From the cell containing the given text, extract its center point as (x, y) coordinate. 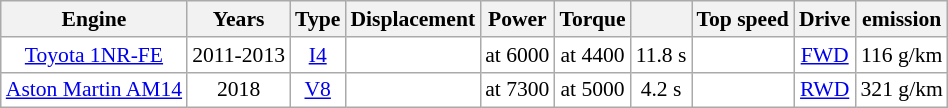
4.2 s (662, 90)
emission (902, 19)
at 6000 (517, 55)
Toyota 1NR-FE (94, 55)
Drive (825, 19)
RWD (825, 90)
Torque (592, 19)
I4 (318, 55)
V8 (318, 90)
Top speed (743, 19)
11.8 s (662, 55)
Displacement (412, 19)
at 5000 (592, 90)
2018 (238, 90)
at 4400 (592, 55)
116 g/km (902, 55)
at 7300 (517, 90)
Type (318, 19)
Engine (94, 19)
2011-2013 (238, 55)
FWD (825, 55)
Power (517, 19)
Aston Martin AM14 (94, 90)
Years (238, 19)
321 g/km (902, 90)
